From the cell containing the given text, extract its center point as (X, Y) coordinate. 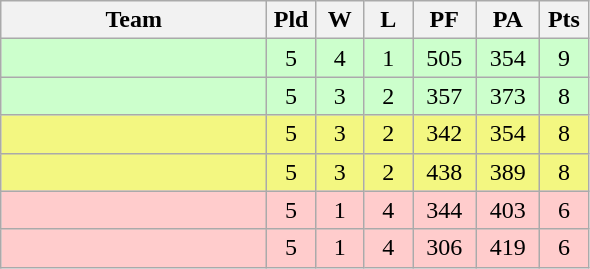
373 (508, 96)
PA (508, 20)
505 (444, 58)
PF (444, 20)
Pts (564, 20)
Team (134, 20)
419 (508, 248)
9 (564, 58)
342 (444, 134)
L (388, 20)
403 (508, 210)
438 (444, 172)
Pld (292, 20)
344 (444, 210)
389 (508, 172)
357 (444, 96)
W (340, 20)
306 (444, 248)
